Return (X, Y) of the center of cell containing provided text 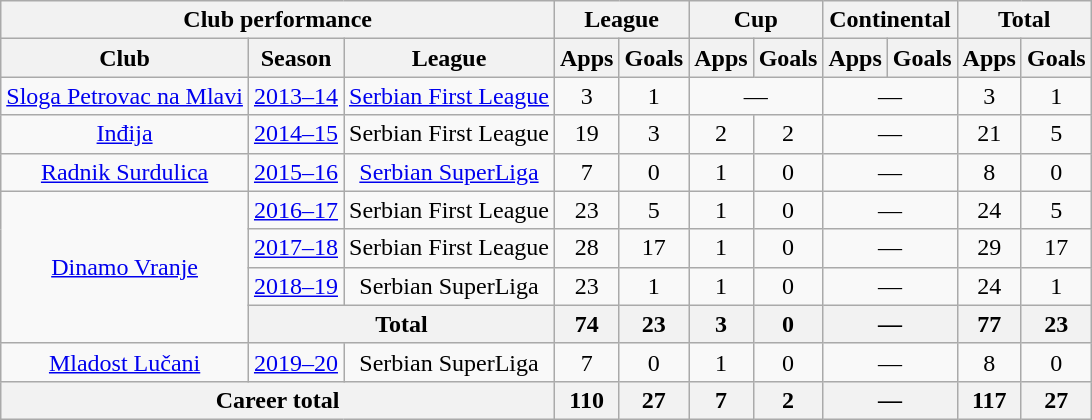
2013–14 (296, 96)
2015–16 (296, 172)
Mladost Lučani (125, 362)
Dinamo Vranje (125, 267)
Club (125, 58)
2016–17 (296, 210)
110 (587, 400)
28 (587, 248)
2018–19 (296, 286)
19 (587, 134)
29 (989, 248)
Club performance (278, 20)
Season (296, 58)
Continental (890, 20)
Cup (756, 20)
2017–18 (296, 248)
74 (587, 324)
21 (989, 134)
Sloga Petrovac na Mlavi (125, 96)
2014–15 (296, 134)
117 (989, 400)
2019–20 (296, 362)
Career total (278, 400)
Inđija (125, 134)
77 (989, 324)
Radnik Surdulica (125, 172)
